Provide the [x, y] coordinate of the cell's center where the given text is located.  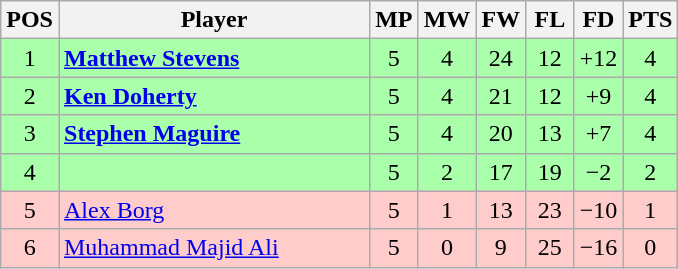
+7 [598, 134]
Alex Borg [214, 210]
+12 [598, 58]
20 [501, 134]
Stephen Maguire [214, 134]
Player [214, 20]
9 [501, 248]
−10 [598, 210]
25 [550, 248]
17 [501, 172]
MP [394, 20]
FL [550, 20]
19 [550, 172]
21 [501, 96]
+9 [598, 96]
Ken Doherty [214, 96]
−2 [598, 172]
FD [598, 20]
MW [447, 20]
Matthew Stevens [214, 58]
FW [501, 20]
3 [30, 134]
24 [501, 58]
PTS [650, 20]
−16 [598, 248]
POS [30, 20]
6 [30, 248]
Muhammad Majid Ali [214, 248]
23 [550, 210]
